Return the (x, y) coordinate for the center point of the cell that contains the specified text.  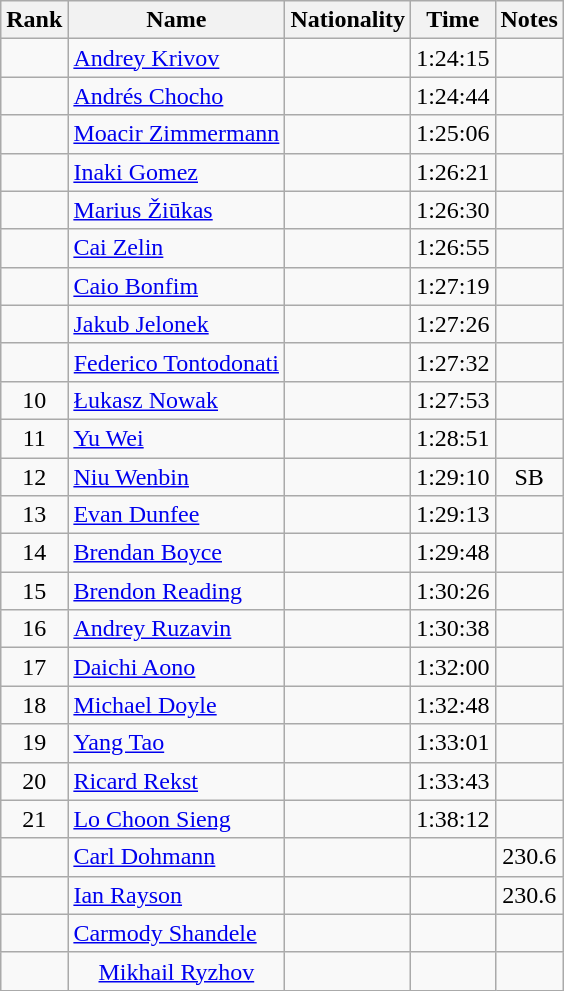
1:30:38 (453, 629)
Inaki Gomez (176, 172)
Nationality (348, 20)
20 (34, 781)
1:27:19 (453, 286)
Brendon Reading (176, 591)
11 (34, 438)
Michael Doyle (176, 705)
Mikhail Ryzhov (176, 971)
Brendan Boyce (176, 553)
Łukasz Nowak (176, 400)
16 (34, 629)
Ian Rayson (176, 895)
Federico Tontodonati (176, 362)
18 (34, 705)
1:26:55 (453, 248)
Lo Choon Sieng (176, 819)
1:38:12 (453, 819)
Niu Wenbin (176, 477)
1:33:01 (453, 743)
Daichi Aono (176, 667)
Andrey Krivov (176, 58)
13 (34, 515)
Andrey Ruzavin (176, 629)
1:26:30 (453, 210)
Moacir Zimmermann (176, 134)
1:27:26 (453, 324)
1:26:21 (453, 172)
Andrés Chocho (176, 96)
SB (529, 477)
Carmody Shandele (176, 933)
1:24:15 (453, 58)
Ricard Rekst (176, 781)
15 (34, 591)
19 (34, 743)
Rank (34, 20)
Yang Tao (176, 743)
Name (176, 20)
1:25:06 (453, 134)
Notes (529, 20)
Caio Bonfim (176, 286)
14 (34, 553)
10 (34, 400)
1:28:51 (453, 438)
1:30:26 (453, 591)
Time (453, 20)
Yu Wei (176, 438)
12 (34, 477)
21 (34, 819)
1:32:00 (453, 667)
1:29:10 (453, 477)
1:32:48 (453, 705)
Evan Dunfee (176, 515)
Jakub Jelonek (176, 324)
1:29:48 (453, 553)
1:27:32 (453, 362)
Cai Zelin (176, 248)
1:27:53 (453, 400)
17 (34, 667)
1:29:13 (453, 515)
Carl Dohmann (176, 857)
1:33:43 (453, 781)
Marius Žiūkas (176, 210)
1:24:44 (453, 96)
